Output the (X, Y) coordinate of the center of the cell containing the given text.  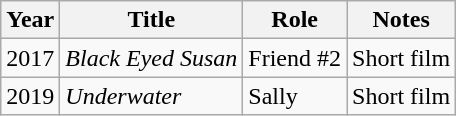
Friend #2 (295, 58)
Role (295, 20)
Underwater (152, 96)
2019 (30, 96)
Black Eyed Susan (152, 58)
Year (30, 20)
Title (152, 20)
Notes (402, 20)
Sally (295, 96)
2017 (30, 58)
